Return the [X, Y] coordinate for the center point of the cell that contains the specified text.  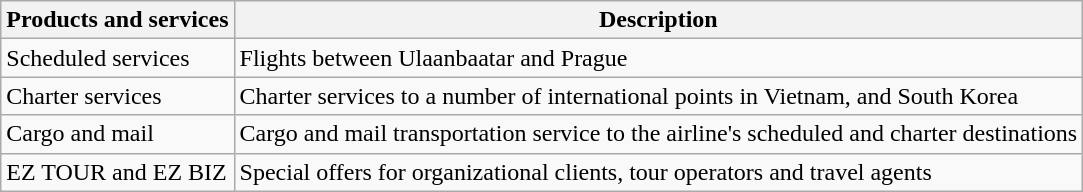
Special offers for organizational clients, tour operators and travel agents [658, 172]
Description [658, 20]
Cargo and mail transportation service to the airline's scheduled and charter destinations [658, 134]
Products and services [118, 20]
Flights between Ulaanbaatar and Prague [658, 58]
Charter services to a number of international points in Vietnam, and South Korea [658, 96]
EZ TOUR and EZ BIZ [118, 172]
Charter services [118, 96]
Scheduled services [118, 58]
Cargo and mail [118, 134]
